Identify which cell holds the provided text, then report its (x, y) central coordinate. 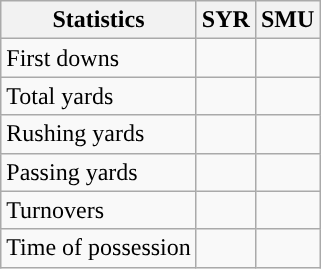
SYR (226, 20)
Turnovers (99, 210)
SMU (287, 20)
Time of possession (99, 248)
Passing yards (99, 172)
Total yards (99, 96)
Statistics (99, 20)
Rushing yards (99, 134)
First downs (99, 58)
